Find where the given text appears and provide that cell's center as (x, y) coordinate. 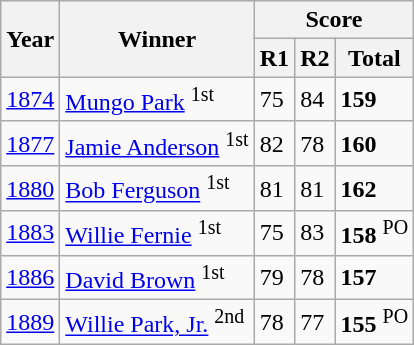
R1 (274, 58)
Bob Ferguson 1st (157, 188)
1883 (30, 234)
1886 (30, 278)
Total (374, 58)
159 (374, 100)
162 (374, 188)
1877 (30, 144)
160 (374, 144)
Winner (157, 39)
Year (30, 39)
1874 (30, 100)
1880 (30, 188)
84 (315, 100)
83 (315, 234)
R2 (315, 58)
David Brown 1st (157, 278)
79 (274, 278)
82 (274, 144)
158 PO (374, 234)
Jamie Anderson 1st (157, 144)
Mungo Park 1st (157, 100)
77 (315, 322)
1889 (30, 322)
155 PO (374, 322)
Score (334, 20)
Willie Park, Jr. 2nd (157, 322)
157 (374, 278)
Willie Fernie 1st (157, 234)
